Return the [x, y] coordinate for the center point of the cell that contains the specified text.  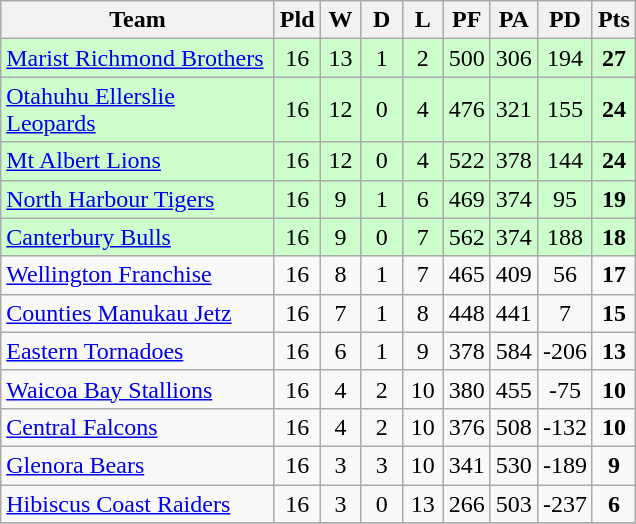
469 [466, 199]
-237 [564, 503]
-75 [564, 389]
-189 [564, 465]
306 [514, 58]
Wellington Franchise [138, 275]
409 [514, 275]
19 [614, 199]
Counties Manukau Jetz [138, 313]
144 [564, 161]
376 [466, 427]
15 [614, 313]
341 [466, 465]
L [422, 20]
530 [514, 465]
PD [564, 20]
Glenora Bears [138, 465]
D [382, 20]
155 [564, 110]
321 [514, 110]
-206 [564, 351]
188 [564, 237]
448 [466, 313]
Canterbury Bulls [138, 237]
503 [514, 503]
Pld [297, 20]
562 [466, 237]
27 [614, 58]
Eastern Tornadoes [138, 351]
56 [564, 275]
584 [514, 351]
Central Falcons [138, 427]
Mt Albert Lions [138, 161]
Hibiscus Coast Raiders [138, 503]
522 [466, 161]
17 [614, 275]
455 [514, 389]
PF [466, 20]
194 [564, 58]
441 [514, 313]
266 [466, 503]
18 [614, 237]
Waicoa Bay Stallions [138, 389]
508 [514, 427]
-132 [564, 427]
465 [466, 275]
Marist Richmond Brothers [138, 58]
476 [466, 110]
Team [138, 20]
North Harbour Tigers [138, 199]
W [340, 20]
PA [514, 20]
500 [466, 58]
Pts [614, 20]
380 [466, 389]
95 [564, 199]
Otahuhu Ellerslie Leopards [138, 110]
